For the text-containing cell, return its midpoint in [x, y] coordinate format. 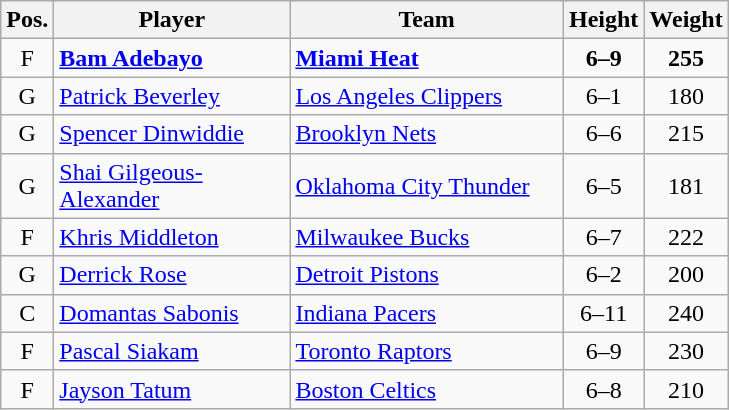
6–8 [603, 389]
222 [686, 237]
Khris Middleton [172, 237]
Domantas Sabonis [172, 313]
200 [686, 275]
Los Angeles Clippers [427, 96]
6–5 [603, 186]
Pascal Siakam [172, 351]
Bam Adebayo [172, 58]
6–6 [603, 134]
Spencer Dinwiddie [172, 134]
Derrick Rose [172, 275]
Patrick Beverley [172, 96]
6–1 [603, 96]
255 [686, 58]
Oklahoma City Thunder [427, 186]
Pos. [28, 20]
Height [603, 20]
Toronto Raptors [427, 351]
Brooklyn Nets [427, 134]
Boston Celtics [427, 389]
6–11 [603, 313]
Shai Gilgeous-Alexander [172, 186]
181 [686, 186]
Miami Heat [427, 58]
6–7 [603, 237]
Indiana Pacers [427, 313]
Detroit Pistons [427, 275]
Jayson Tatum [172, 389]
C [28, 313]
Team [427, 20]
210 [686, 389]
215 [686, 134]
Player [172, 20]
Milwaukee Bucks [427, 237]
180 [686, 96]
Weight [686, 20]
6–2 [603, 275]
240 [686, 313]
230 [686, 351]
